Identify which cell holds the provided text, then report its [x, y] central coordinate. 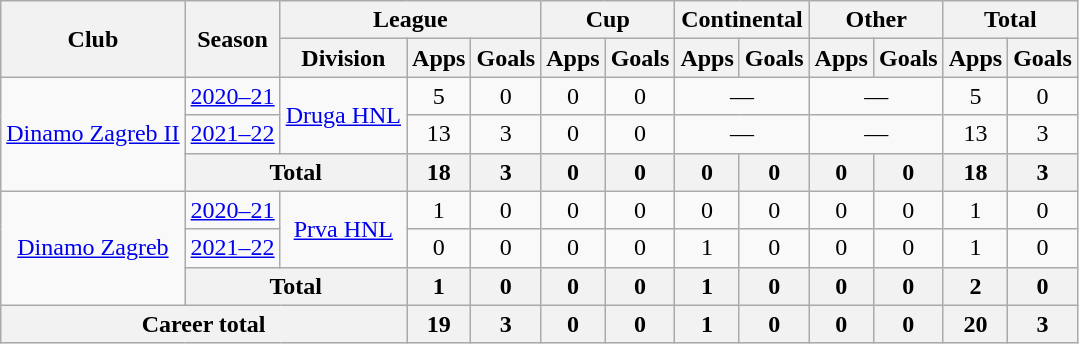
2 [975, 286]
Season [232, 39]
Prva HNL [343, 229]
19 [439, 324]
Druga HNL [343, 115]
Continental [742, 20]
Cup [608, 20]
Division [343, 58]
Dinamo Zagreb II [93, 134]
20 [975, 324]
Club [93, 39]
Other [876, 20]
League [410, 20]
Career total [204, 324]
Dinamo Zagreb [93, 248]
